Pinpoint the cell where the given text exists, returning its (X, Y) midpoint coordinate. 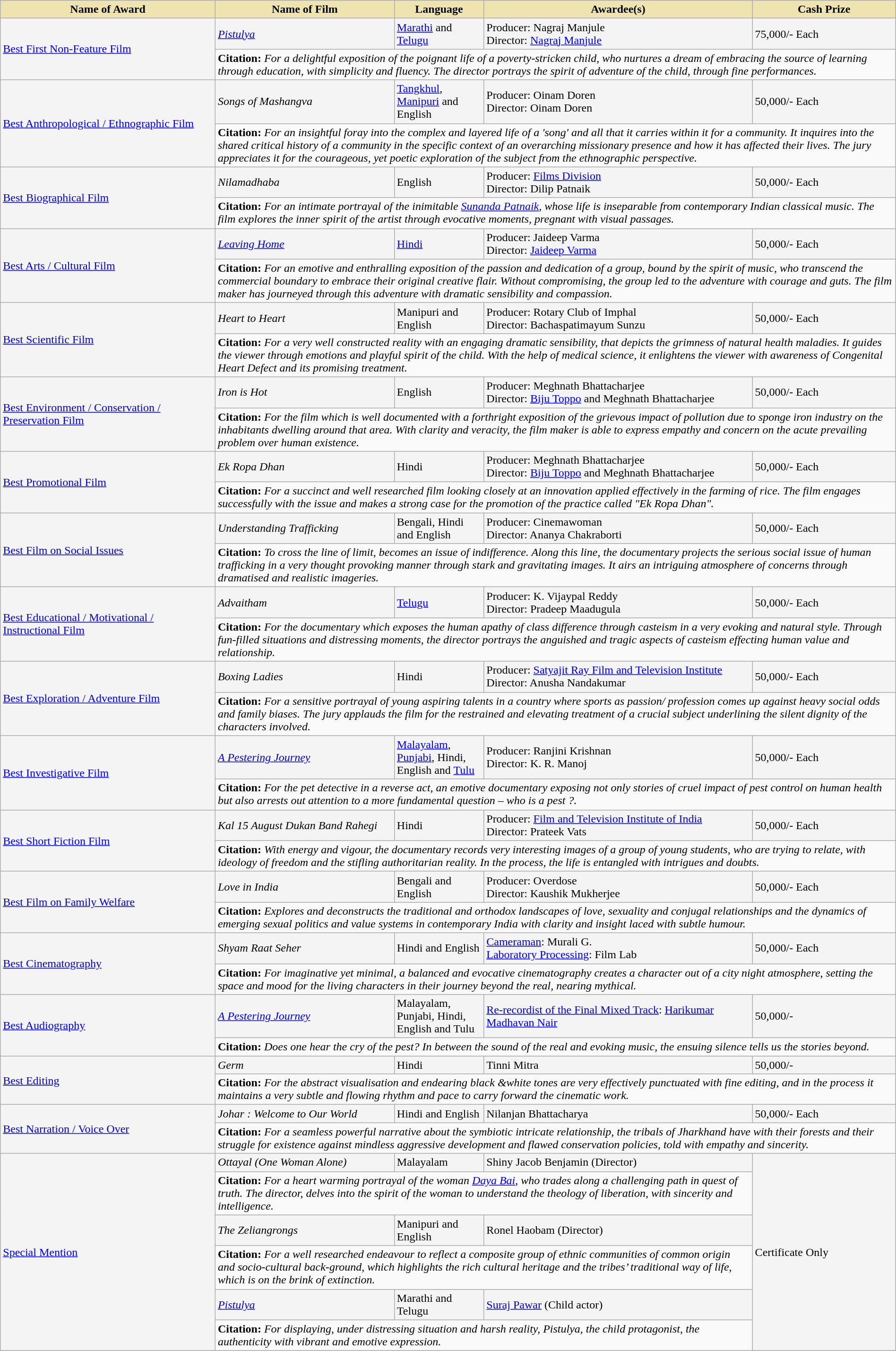
Heart to Heart (304, 318)
Songs of Mashangva (304, 102)
Language (439, 9)
Malayalam (439, 1162)
Boxing Ladies (304, 677)
Germ (304, 1065)
Best Educational / Motivational / Instructional Film (108, 624)
Understanding Trafficking (304, 528)
Nilamadhaba (304, 182)
Bengali, Hindi and English (439, 528)
Telugu (439, 602)
Johar : Welcome to Our World (304, 1114)
Love in India (304, 887)
Best Editing (108, 1081)
Producer: OverdoseDirector: Kaushik Mukherjee (618, 887)
Best Film on Social Issues (108, 550)
Best First Non-Feature Film (108, 49)
Best Short Fiction Film (108, 840)
Best Scientific Film (108, 339)
Tangkhul, Manipuri and English (439, 102)
Ronel Haobam (Director) (618, 1230)
Leaving Home (304, 244)
Bengali and English (439, 887)
Best Cinematography (108, 963)
Best Film on Family Welfare (108, 902)
Best Anthropological / Ethnographic Film (108, 123)
Best Exploration / Adventure Film (108, 699)
Producer: CinemawomanDirector: Ananya Chakraborti (618, 528)
Tinni Mitra (618, 1065)
Best Promotional Film (108, 482)
75,000/- Each (824, 34)
Kal 15 August Dukan Band Rahegi (304, 825)
Producer: Rotary Club of ImphalDirector: Bachaspatimayum Sunzu (618, 318)
Certificate Only (824, 1252)
Producer: K. Vijaypal ReddyDirector: Pradeep Maadugula (618, 602)
Suraj Pawar (Child actor) (618, 1305)
Re-recordist of the Final Mixed Track: Harikumar Madhavan Nair (618, 1016)
Producer: Satyajit Ray Film and Television InstituteDirector: Anusha Nandakumar (618, 677)
Nilanjan Bhattacharya (618, 1114)
Citation: Does one hear the cry of the pest? In between the sound of the real and evoking music, the ensuing silence tells us the stories beyond. (555, 1047)
Producer: Films DivisionDirector: Dilip Patnaik (618, 182)
Best Environment / Conservation / Preservation Film (108, 414)
Awardee(s) (618, 9)
Best Audiography (108, 1025)
The Zeliangrongs (304, 1230)
Producer: Oinam DorenDirector: Oinam Doren (618, 102)
Best Biographical Film (108, 198)
Best Investigative Film (108, 772)
Special Mention (108, 1252)
Producer: Ranjini KrishnanDirector: K. R. Manoj (618, 757)
Cash Prize (824, 9)
Advaitham (304, 602)
Ottayal (One Woman Alone) (304, 1162)
Producer: Film and Television Institute of IndiaDirector: Prateek Vats (618, 825)
Iron is Hot (304, 392)
Best Narration / Voice Over (108, 1129)
Name of Award (108, 9)
Best Arts / Cultural Film (108, 266)
Name of Film (304, 9)
Shiny Jacob Benjamin (Director) (618, 1162)
Producer: Nagraj ManjuleDirector: Nagraj Manjule (618, 34)
Cameraman: Murali G.Laboratory Processing: Film Lab (618, 948)
Ek Ropa Dhan (304, 467)
Producer: Jaideep VarmaDirector: Jaideep Varma (618, 244)
Shyam Raat Seher (304, 948)
